Provide the (x, y) coordinate of the cell's center where the given text is located.  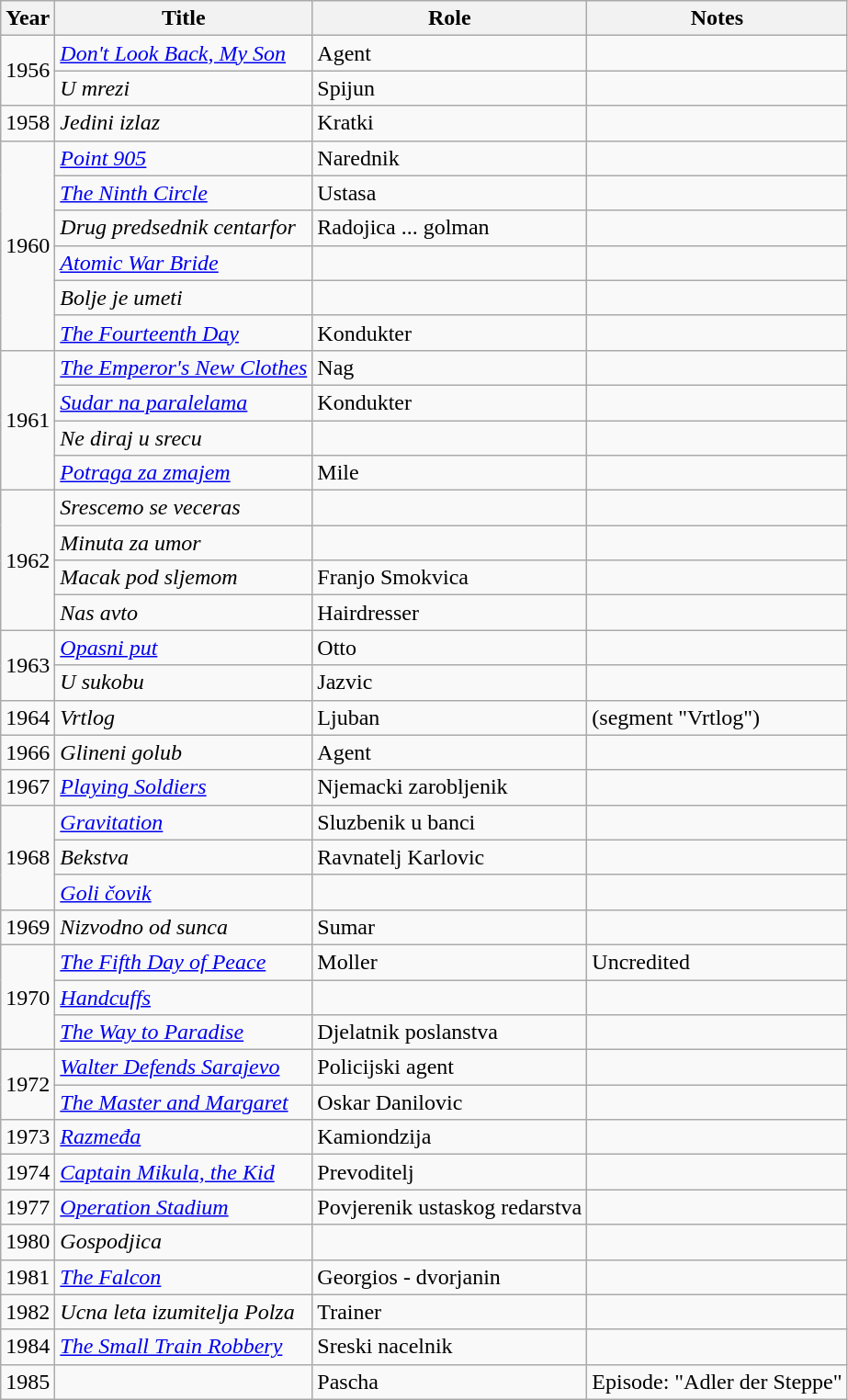
Role (450, 18)
Uncredited (717, 962)
Opasni put (184, 648)
1982 (28, 1312)
Notes (717, 18)
1961 (28, 420)
Sumar (450, 927)
1966 (28, 752)
Povjerenik ustaskog redarstva (450, 1207)
Radojica ... golman (450, 228)
The Falcon (184, 1277)
Moller (450, 962)
Kratki (450, 123)
1973 (28, 1137)
Walter Defends Sarajevo (184, 1067)
Bekstva (184, 857)
Handcuffs (184, 997)
Title (184, 18)
Djelatnik poslanstva (450, 1033)
Spijun (450, 88)
Srescemo se veceras (184, 508)
1956 (28, 71)
1969 (28, 927)
Sreski nacelnik (450, 1347)
Policijski agent (450, 1067)
1981 (28, 1277)
1985 (28, 1382)
Atomic War Bride (184, 263)
Njemacki zarobljenik (450, 787)
Franjo Smokvica (450, 578)
1984 (28, 1347)
Narednik (450, 158)
Point 905 (184, 158)
Sluzbenik u banci (450, 822)
1977 (28, 1207)
Goli čovik (184, 892)
Ne diraj u srecu (184, 438)
Ljuban (450, 717)
Trainer (450, 1312)
1980 (28, 1242)
1963 (28, 665)
Operation Stadium (184, 1207)
1974 (28, 1172)
Ustasa (450, 193)
The Ninth Circle (184, 193)
Oskar Danilovic (450, 1102)
Minuta za umor (184, 543)
Captain Mikula, the Kid (184, 1172)
1964 (28, 717)
Otto (450, 648)
Sudar na paralelama (184, 402)
The Fourteenth Day (184, 333)
Prevoditelj (450, 1172)
The Small Train Robbery (184, 1347)
Razmeđa (184, 1137)
Drug predsednik centarfor (184, 228)
Vrtlog (184, 717)
Kamiondzija (450, 1137)
Mile (450, 473)
Jedini izlaz (184, 123)
1960 (28, 245)
1968 (28, 857)
Nas avto (184, 613)
1972 (28, 1085)
Gravitation (184, 822)
1962 (28, 560)
1970 (28, 997)
Pascha (450, 1382)
Ucna leta izumitelja Polza (184, 1312)
1958 (28, 123)
The Fifth Day of Peace (184, 962)
Don't Look Back, My Son (184, 53)
Potraga za zmajem (184, 473)
Year (28, 18)
U sukobu (184, 683)
Glineni golub (184, 752)
Nag (450, 367)
Bolje je umeti (184, 298)
The Emperor's New Clothes (184, 367)
Episode: "Adler der Steppe" (717, 1382)
Hairdresser (450, 613)
Jazvic (450, 683)
The Master and Margaret (184, 1102)
Nizvodno od sunca (184, 927)
Ravnatelj Karlovic (450, 857)
(segment "Vrtlog") (717, 717)
1967 (28, 787)
Playing Soldiers (184, 787)
Gospodjica (184, 1242)
Georgios - dvorjanin (450, 1277)
The Way to Paradise (184, 1033)
U mrezi (184, 88)
Macak pod sljemom (184, 578)
